Determine the [X, Y] coordinate at the center of the cell enclosing the given text.  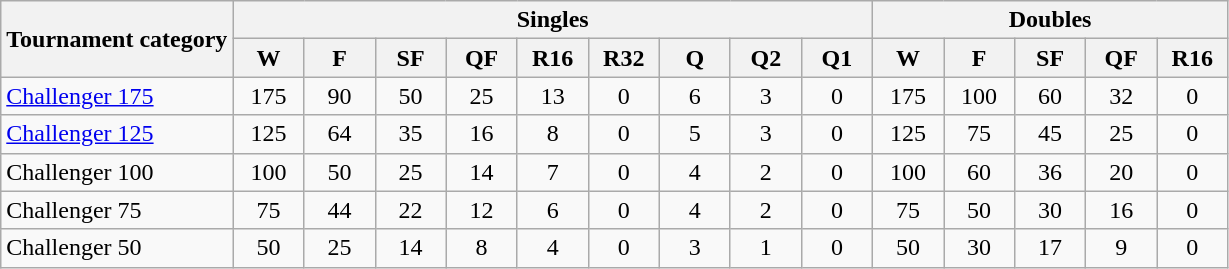
R32 [624, 58]
1 [766, 248]
Q [694, 58]
44 [340, 210]
Singles [553, 20]
Challenger 125 [117, 134]
Challenger 100 [117, 172]
32 [1122, 96]
64 [340, 134]
12 [482, 210]
90 [340, 96]
36 [1050, 172]
Doubles [1050, 20]
Challenger 50 [117, 248]
Q2 [766, 58]
Q1 [836, 58]
20 [1122, 172]
5 [694, 134]
45 [1050, 134]
7 [552, 172]
9 [1122, 248]
Challenger 75 [117, 210]
35 [410, 134]
Tournament category [117, 39]
Challenger 175 [117, 96]
17 [1050, 248]
13 [552, 96]
22 [410, 210]
